Return (X, Y) of the center of cell containing provided text 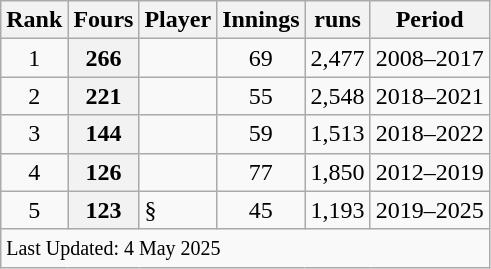
2008–2017 (430, 58)
77 (261, 172)
2019–2025 (430, 210)
69 (261, 58)
2,548 (338, 96)
2018–2022 (430, 134)
144 (104, 134)
59 (261, 134)
3 (34, 134)
2 (34, 96)
1,850 (338, 172)
§ (178, 210)
Rank (34, 20)
Fours (104, 20)
5 (34, 210)
Player (178, 20)
runs (338, 20)
2,477 (338, 58)
Period (430, 20)
2018–2021 (430, 96)
Last Updated: 4 May 2025 (245, 248)
126 (104, 172)
2012–2019 (430, 172)
1 (34, 58)
221 (104, 96)
1,193 (338, 210)
55 (261, 96)
4 (34, 172)
Innings (261, 20)
123 (104, 210)
266 (104, 58)
45 (261, 210)
1,513 (338, 134)
